Scan for the cell matching the given text and deliver its [x, y] coordinate at center. 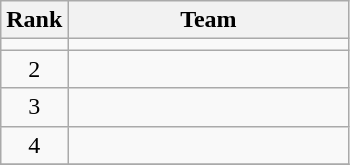
Rank [34, 20]
Team [208, 20]
4 [34, 145]
2 [34, 69]
3 [34, 107]
